Pinpoint the cell where the given text exists, returning its (X, Y) midpoint coordinate. 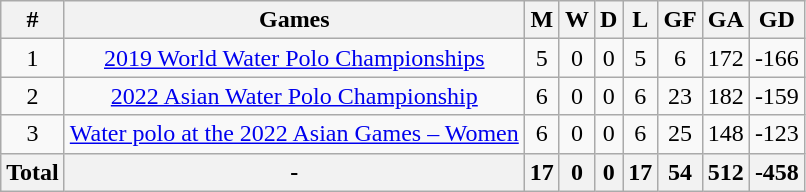
Games (294, 20)
-458 (776, 172)
25 (680, 134)
Total (33, 172)
2019 World Water Polo Championships (294, 58)
-159 (776, 96)
GA (726, 20)
GD (776, 20)
-166 (776, 58)
512 (726, 172)
GF (680, 20)
182 (726, 96)
2 (33, 96)
L (640, 20)
172 (726, 58)
3 (33, 134)
M (542, 20)
1 (33, 58)
2022 Asian Water Polo Championship (294, 96)
23 (680, 96)
- (294, 172)
D (608, 20)
# (33, 20)
-123 (776, 134)
W (576, 20)
148 (726, 134)
54 (680, 172)
Water polo at the 2022 Asian Games – Women (294, 134)
